Scan for the cell matching the given text and deliver its (X, Y) coordinate at center. 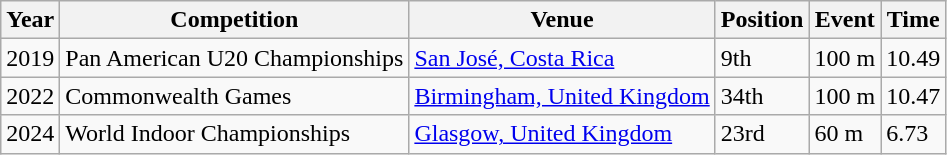
10.47 (914, 96)
World Indoor Championships (234, 134)
San José, Costa Rica (562, 58)
2024 (30, 134)
2019 (30, 58)
Pan American U20 Championships (234, 58)
Event (845, 20)
Commonwealth Games (234, 96)
10.49 (914, 58)
Competition (234, 20)
23rd (762, 134)
6.73 (914, 134)
Time (914, 20)
Venue (562, 20)
Birmingham, United Kingdom (562, 96)
Glasgow, United Kingdom (562, 134)
34th (762, 96)
60 m (845, 134)
Position (762, 20)
9th (762, 58)
Year (30, 20)
2022 (30, 96)
